Capture the cell that displays the provided text and extract its (x, y) central coordinate. 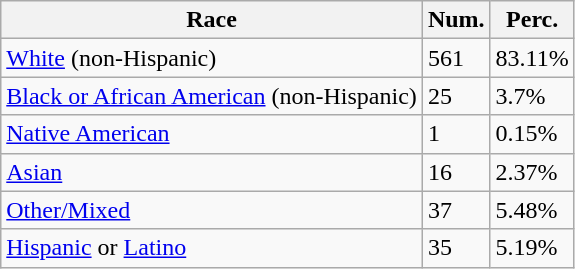
35 (456, 248)
561 (456, 58)
83.11% (532, 58)
16 (456, 172)
Asian (212, 172)
25 (456, 96)
Perc. (532, 20)
1 (456, 134)
3.7% (532, 96)
Other/Mixed (212, 210)
37 (456, 210)
Race (212, 20)
White (non-Hispanic) (212, 58)
Black or African American (non-Hispanic) (212, 96)
0.15% (532, 134)
Num. (456, 20)
2.37% (532, 172)
5.19% (532, 248)
Hispanic or Latino (212, 248)
5.48% (532, 210)
Native American (212, 134)
